Scan for the cell matching the given text and deliver its (x, y) coordinate at center. 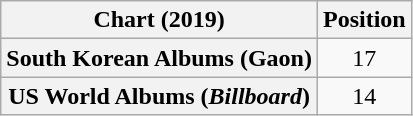
US World Albums (Billboard) (160, 96)
Chart (2019) (160, 20)
17 (364, 58)
South Korean Albums (Gaon) (160, 58)
Position (364, 20)
14 (364, 96)
